Scan for the cell matching the given text and deliver its (X, Y) coordinate at center. 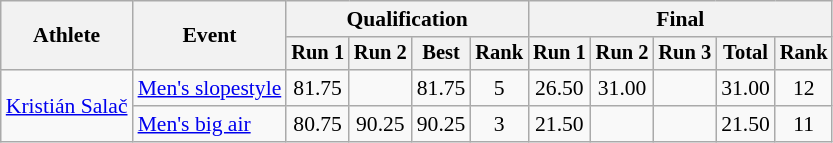
Event (210, 36)
80.75 (318, 124)
Total (746, 54)
Final (680, 19)
Men's big air (210, 124)
26.50 (560, 88)
Men's slopestyle (210, 88)
Run 3 (684, 54)
Best (442, 54)
5 (499, 88)
11 (804, 124)
3 (499, 124)
Qualification (407, 19)
12 (804, 88)
Athlete (67, 36)
Kristián Salač (67, 106)
